Capture the cell that displays the provided text and extract its (X, Y) central coordinate. 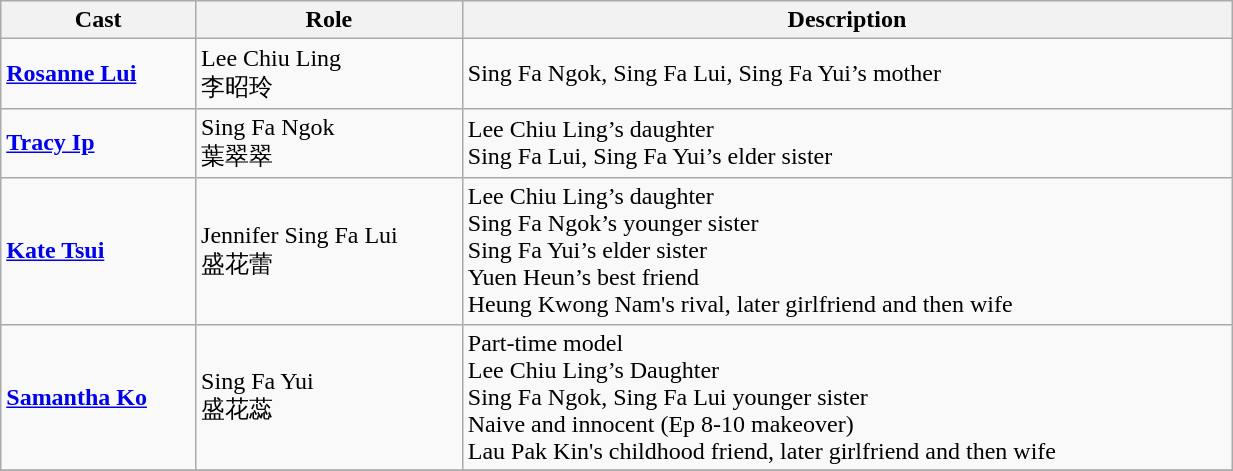
Description (846, 20)
Samantha Ko (98, 397)
Sing Fa Ngok葉翠翠 (330, 143)
Tracy Ip (98, 143)
Sing Fa Yui盛花蕊 (330, 397)
Lee Chiu Ling’s daughterSing Fa Lui, Sing Fa Yui’s elder sister (846, 143)
Rosanne Lui (98, 74)
Lee Chiu Ling李昭玲 (330, 74)
Sing Fa Ngok, Sing Fa Lui, Sing Fa Yui’s mother (846, 74)
Kate Tsui (98, 251)
Role (330, 20)
Cast (98, 20)
Jennifer Sing Fa Lui盛花蕾 (330, 251)
